Extract the [x, y] coordinate from the center of the cell holding the provided text.  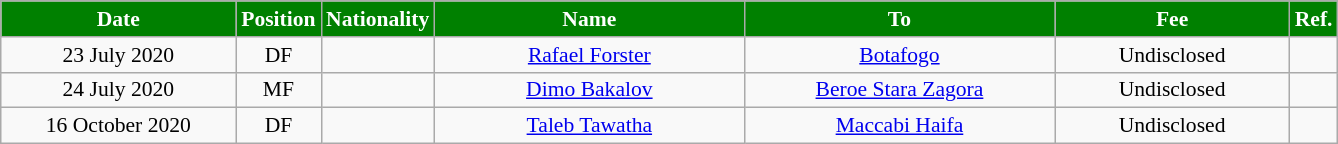
Fee [1172, 19]
Dimo Bakalov [589, 90]
Date [118, 19]
24 July 2020 [118, 90]
Nationality [378, 19]
Ref. [1314, 19]
23 July 2020 [118, 55]
Beroe Stara Zagora [899, 90]
Name [589, 19]
Taleb Tawatha [589, 126]
MF [278, 90]
Maccabi Haifa [899, 126]
To [899, 19]
Position [278, 19]
16 October 2020 [118, 126]
Botafogo [899, 55]
Rafael Forster [589, 55]
